Provide the (x, y) coordinate of the cell's center where the given text is located.  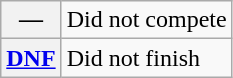
— (31, 20)
Did not compete (146, 20)
DNF (31, 58)
Did not finish (146, 58)
